For the text-containing cell, return its midpoint in (X, Y) coordinate format. 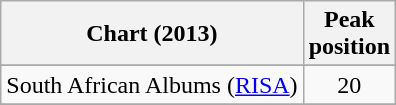
Chart (2013) (152, 34)
Peakposition (349, 34)
South African Albums (RISA) (152, 85)
20 (349, 85)
